Scan for the cell matching the given text and deliver its (x, y) coordinate at center. 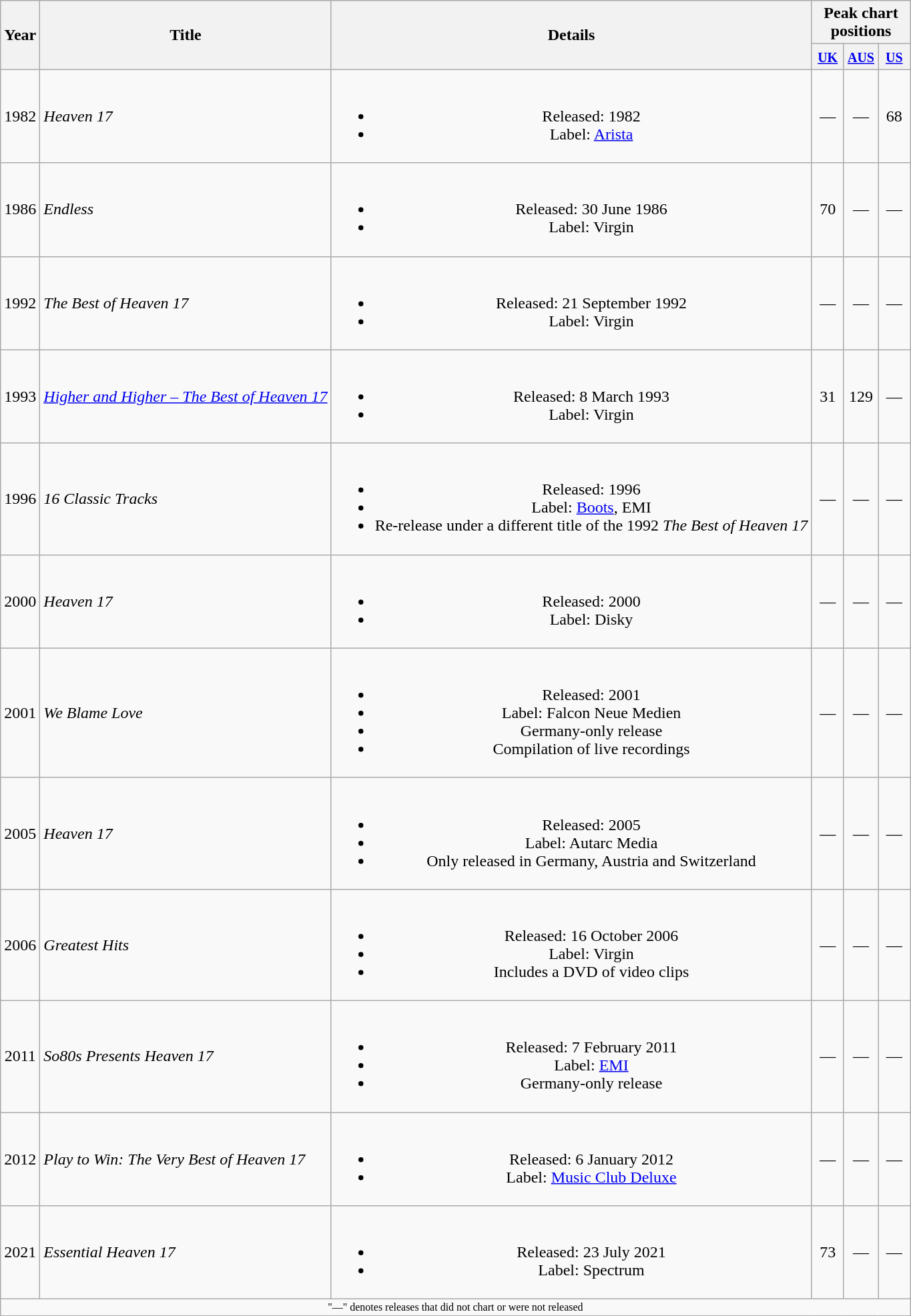
2012 (20, 1159)
Released: 7 February 2011Label: EMIGermany-only release (571, 1056)
So80s Presents Heaven 17 (186, 1056)
2005 (20, 833)
US (894, 57)
2011 (20, 1056)
2001 (20, 713)
Greatest Hits (186, 945)
Peak chart positions (861, 23)
Released: 16 October 2006Label: VirginIncludes a DVD of video clips (571, 945)
1992 (20, 303)
2006 (20, 945)
70 (828, 210)
73 (828, 1253)
Released: 8 March 1993Label: Virgin (571, 396)
Essential Heaven 17 (186, 1253)
Released: 2005Label: Autarc MediaOnly released in Germany, Austria and Switzerland (571, 833)
1993 (20, 396)
16 Classic Tracks (186, 499)
Released: 21 September 1992Label: Virgin (571, 303)
Released: 23 July 2021Label: Spectrum (571, 1253)
Higher and Higher – The Best of Heaven 17 (186, 396)
"—" denotes releases that did not chart or were not released (455, 1307)
Details (571, 35)
The Best of Heaven 17 (186, 303)
31 (828, 396)
Endless (186, 210)
Released: 2000Label: Disky (571, 601)
68 (894, 116)
Released: 30 June 1986Label: Virgin (571, 210)
We Blame Love (186, 713)
129 (861, 396)
1996 (20, 499)
UK (828, 57)
2021 (20, 1253)
2000 (20, 601)
1982 (20, 116)
Released: 1982Label: Arista (571, 116)
Play to Win: The Very Best of Heaven 17 (186, 1159)
Released: 2001Label: Falcon Neue MedienGermany-only releaseCompilation of live recordings (571, 713)
Released: 1996Label: Boots, EMIRe-release under a different title of the 1992 The Best of Heaven 17 (571, 499)
Title (186, 35)
AUS (861, 57)
Released: 6 January 2012Label: Music Club Deluxe (571, 1159)
Year (20, 35)
1986 (20, 210)
